Provide the (x, y) coordinate of the cell's center where the given text is located.  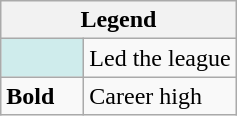
Career high (160, 96)
Led the league (160, 58)
Bold (42, 96)
Legend (118, 20)
